Return (x, y) of the center of cell containing provided text 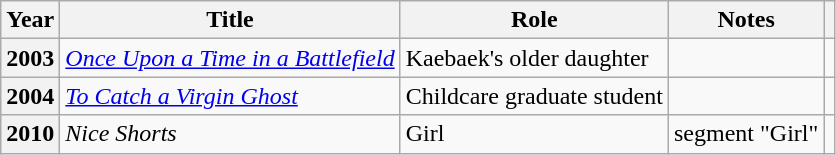
Notes (746, 20)
Once Upon a Time in a Battlefield (230, 58)
2010 (30, 134)
To Catch a Virgin Ghost (230, 96)
segment "Girl" (746, 134)
Kaebaek's older daughter (534, 58)
Girl (534, 134)
2003 (30, 58)
2004 (30, 96)
Nice Shorts (230, 134)
Childcare graduate student (534, 96)
Title (230, 20)
Year (30, 20)
Role (534, 20)
